Identify which cell holds the provided text, then report its [x, y] central coordinate. 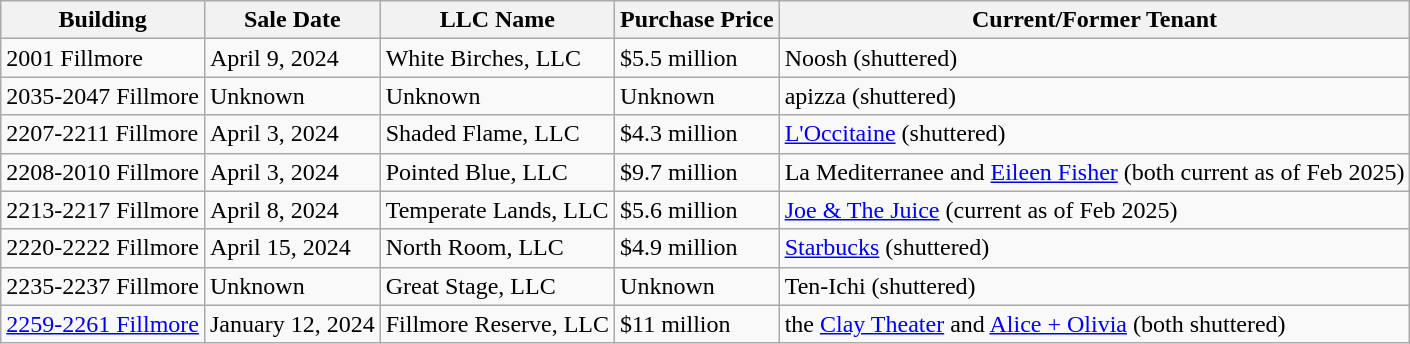
L'Occitaine (shuttered) [1094, 134]
Joe & The Juice (current as of Feb 2025) [1094, 210]
2207-2211 Fillmore [103, 134]
Starbucks (shuttered) [1094, 248]
$11 million [698, 324]
April 8, 2024 [292, 210]
$9.7 million [698, 172]
$4.3 million [698, 134]
2001 Fillmore [103, 58]
2035-2047 Fillmore [103, 96]
Purchase Price [698, 20]
La Mediterranee and Eileen Fisher (both current as of Feb 2025) [1094, 172]
the Clay Theater and Alice + Olivia (both shuttered) [1094, 324]
$5.5 million [698, 58]
Temperate Lands, LLC [497, 210]
$5.6 million [698, 210]
January 12, 2024 [292, 324]
2208-2010 Fillmore [103, 172]
Building [103, 20]
Shaded Flame, LLC [497, 134]
2220-2222 Fillmore [103, 248]
apizza (shuttered) [1094, 96]
2259-2261 Fillmore [103, 324]
$4.9 million [698, 248]
Pointed Blue, LLC [497, 172]
Fillmore Reserve, LLC [497, 324]
North Room, LLC [497, 248]
2213-2217 Fillmore [103, 210]
Current/Former Tenant [1094, 20]
Ten-Ichi (shuttered) [1094, 286]
LLC Name [497, 20]
2235-2237 Fillmore [103, 286]
April 15, 2024 [292, 248]
Noosh (shuttered) [1094, 58]
Great Stage, LLC [497, 286]
Sale Date [292, 20]
April 9, 2024 [292, 58]
White Birches, LLC [497, 58]
